Determine the (X, Y) coordinate at the center of the cell enclosing the given text.  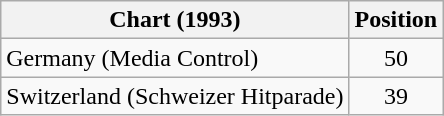
Chart (1993) (175, 20)
Germany (Media Control) (175, 58)
Position (396, 20)
Switzerland (Schweizer Hitparade) (175, 96)
50 (396, 58)
39 (396, 96)
